Identify which cell holds the provided text, then report its (x, y) central coordinate. 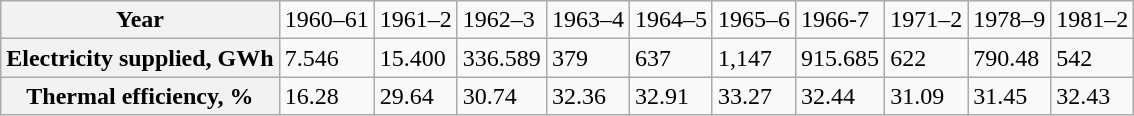
31.45 (1010, 96)
Thermal efficiency, % (140, 96)
1961–2 (416, 20)
542 (1092, 58)
637 (670, 58)
32.91 (670, 96)
1966-7 (840, 20)
29.64 (416, 96)
16.28 (326, 96)
915.685 (840, 58)
1962–3 (502, 20)
33.27 (754, 96)
Electricity supplied, GWh (140, 58)
15.400 (416, 58)
31.09 (926, 96)
1960–61 (326, 20)
790.48 (1010, 58)
1963–4 (588, 20)
1964–5 (670, 20)
30.74 (502, 96)
379 (588, 58)
32.43 (1092, 96)
1,147 (754, 58)
1981–2 (1092, 20)
622 (926, 58)
1965–6 (754, 20)
32.36 (588, 96)
1971–2 (926, 20)
1978–9 (1010, 20)
Year (140, 20)
7.546 (326, 58)
32.44 (840, 96)
336.589 (502, 58)
